Detect which cell encompasses the target text, then output its [X, Y] center coordinate. 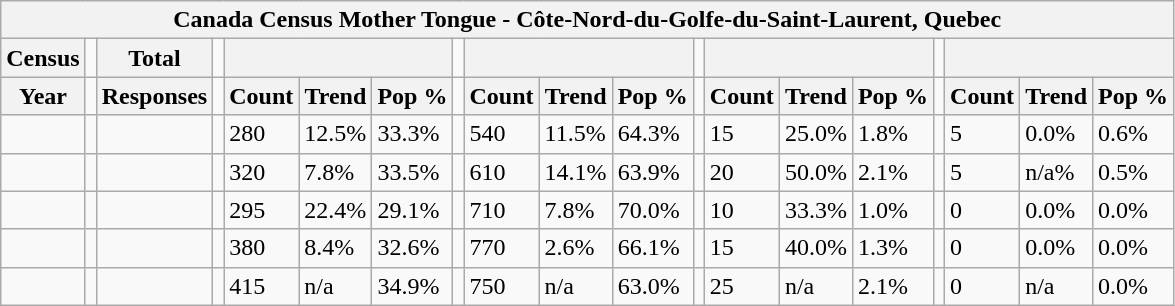
1.8% [892, 134]
29.1% [412, 210]
64.3% [652, 134]
540 [502, 134]
22.4% [336, 210]
320 [262, 172]
34.9% [412, 286]
11.5% [576, 134]
12.5% [336, 134]
33.5% [412, 172]
10 [742, 210]
Total [154, 58]
63.9% [652, 172]
66.1% [652, 248]
25 [742, 286]
Census [43, 58]
70.0% [652, 210]
Canada Census Mother Tongue - Côte-Nord-du-Golfe-du-Saint-Laurent, Quebec [588, 20]
Year [43, 96]
610 [502, 172]
0.6% [1134, 134]
14.1% [576, 172]
40.0% [816, 248]
25.0% [816, 134]
2.6% [576, 248]
710 [502, 210]
1.0% [892, 210]
n/a% [1056, 172]
32.6% [412, 248]
750 [502, 286]
8.4% [336, 248]
20 [742, 172]
1.3% [892, 248]
0.5% [1134, 172]
280 [262, 134]
Responses [154, 96]
63.0% [652, 286]
380 [262, 248]
50.0% [816, 172]
295 [262, 210]
770 [502, 248]
415 [262, 286]
